Output the (x, y) coordinate of the center of the cell containing the given text.  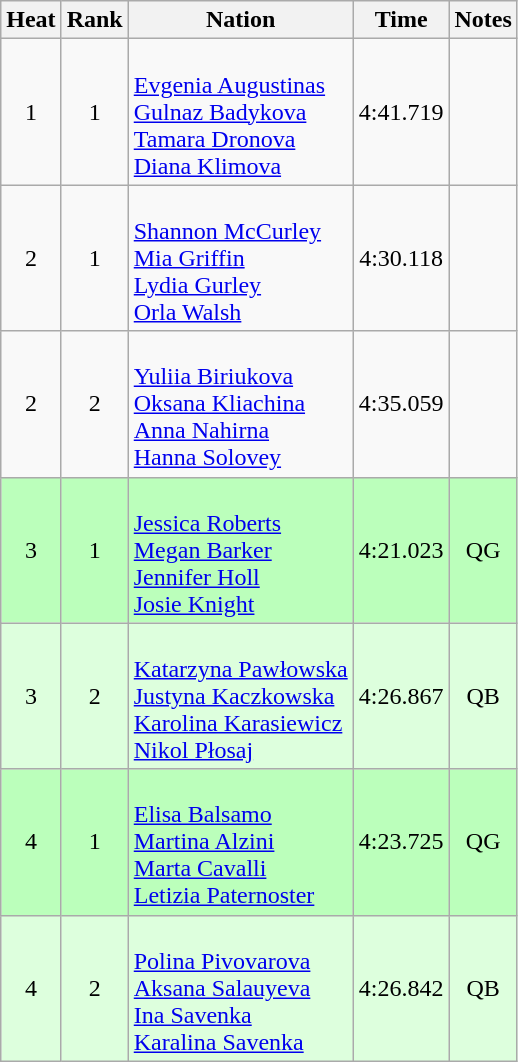
Polina PivovarovaAksana SalauyevaIna SavenkaKaralina Savenka (240, 988)
4:26.842 (401, 988)
Time (401, 20)
4:21.023 (401, 550)
Rank (94, 20)
Evgenia AugustinasGulnaz BadykovaTamara DronovaDiana Klimova (240, 112)
4:30.118 (401, 258)
Katarzyna PawłowskaJustyna KaczkowskaKarolina KarasiewiczNikol Płosaj (240, 696)
Notes (483, 20)
Yuliia BiriukovaOksana KliachinaAnna NahirnaHanna Solovey (240, 404)
Elisa BalsamoMartina AlziniMarta CavalliLetizia Paternoster (240, 842)
4:26.867 (401, 696)
Shannon McCurleyMia GriffinLydia GurleyOrla Walsh (240, 258)
4:23.725 (401, 842)
Nation (240, 20)
Jessica RobertsMegan BarkerJennifer HollJosie Knight (240, 550)
4:35.059 (401, 404)
4:41.719 (401, 112)
Heat (31, 20)
